Return (x, y) of the center of cell containing provided text 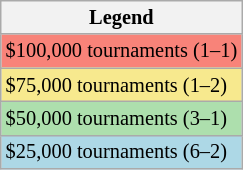
$25,000 tournaments (6–2) (122, 152)
$100,000 tournaments (1–1) (122, 51)
$75,000 tournaments (1–2) (122, 85)
Legend (122, 17)
$50,000 tournaments (3–1) (122, 118)
